Scan for the cell matching the given text and deliver its [x, y] coordinate at center. 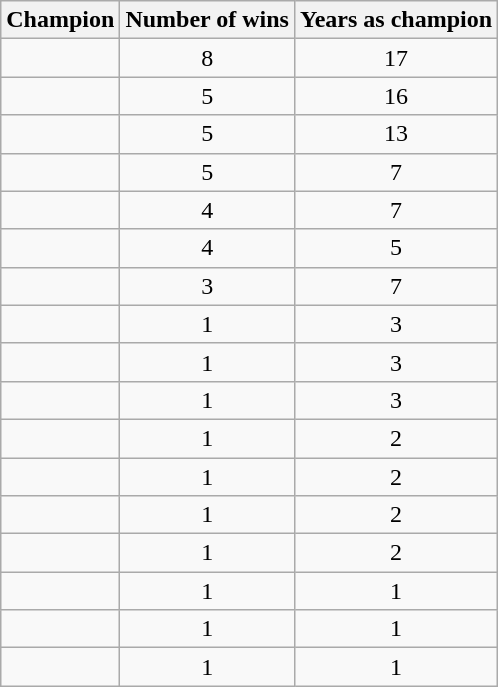
Champion [60, 20]
Number of wins [208, 20]
16 [396, 96]
Years as champion [396, 20]
13 [396, 134]
8 [208, 58]
17 [396, 58]
